Extract the (x, y) coordinate from the center of the cell holding the provided text.  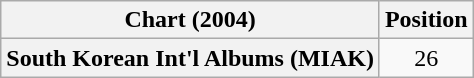
Position (426, 20)
South Korean Int'l Albums (MIAK) (190, 58)
Chart (2004) (190, 20)
26 (426, 58)
